Find where the given text appears and provide that cell's center as [x, y] coordinate. 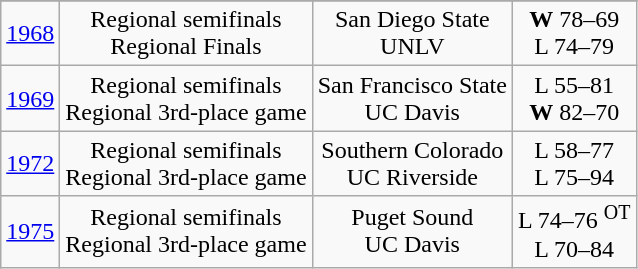
1975 [30, 232]
W 78–69L 74–79 [574, 34]
1972 [30, 164]
Puget SoundUC Davis [412, 232]
L 55–81W 82–70 [574, 98]
1968 [30, 34]
Regional semifinalsRegional Finals [186, 34]
Southern ColoradoUC Riverside [412, 164]
L 58–77L 75–94 [574, 164]
San Diego StateUNLV [412, 34]
1969 [30, 98]
L 74–76 OTL 70–84 [574, 232]
San Francisco StateUC Davis [412, 98]
